Detect which cell encompasses the target text, then output its (x, y) center coordinate. 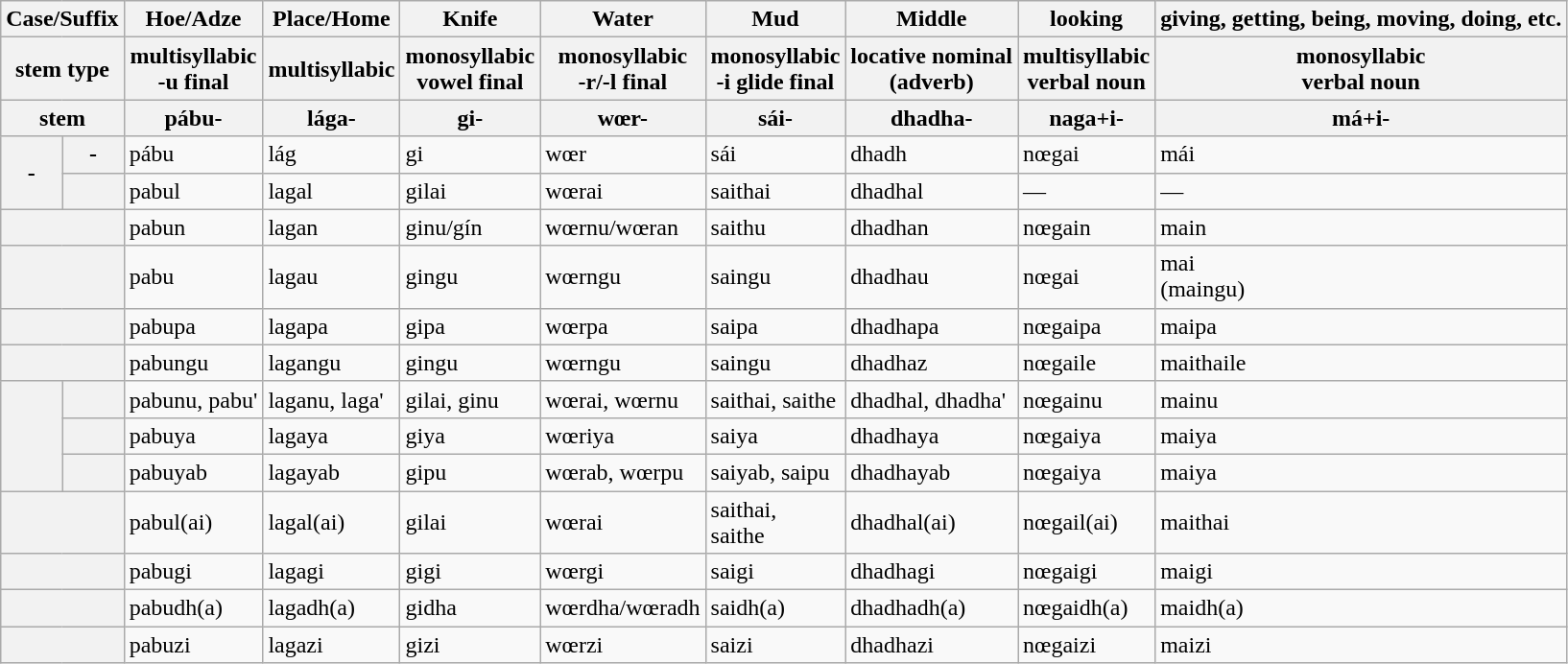
dhadhal, dhadha' (932, 399)
monosyllabic -r/-l final (623, 69)
Knife (470, 19)
lagangu (332, 363)
pabuzi (194, 645)
maigi (1361, 572)
main (1361, 227)
lagapa (332, 326)
gi- (470, 118)
wœr (623, 154)
looking (1086, 19)
gigi (470, 572)
lága- (332, 118)
dhadhayab (932, 472)
gidha (470, 608)
stem (62, 118)
maizi (1361, 645)
wœrpa (623, 326)
Hoe/Adze (194, 19)
pabuyab (194, 472)
wœrnu/wœran (623, 227)
saithai (775, 191)
monosyllabic verbal noun (1361, 69)
lagadh(a) (332, 608)
dhadhazi (932, 645)
multisyllabic verbal noun (1086, 69)
stem type (62, 69)
wœrab, wœrpu (623, 472)
gizi (470, 645)
saidh(a) (775, 608)
pabugi (194, 572)
nœgaipa (1086, 326)
laganu, laga' (332, 399)
dhadha- (932, 118)
maithaile (1361, 363)
dhadhaya (932, 436)
lagagi (332, 572)
wœrzi (623, 645)
mai (maingu) (1361, 276)
dhadhaz (932, 363)
Water (623, 19)
sái- (775, 118)
dhadh (932, 154)
gipu (470, 472)
nœgaile (1086, 363)
pabul (194, 191)
naga+i- (1086, 118)
ginu/gín (470, 227)
saizi (775, 645)
nœgaidh(a) (1086, 608)
saiyab, saipu (775, 472)
dhadhapa (932, 326)
nœgain (1086, 227)
lagayab (332, 472)
multisyllabic (332, 69)
lagau (332, 276)
má+i- (1361, 118)
nœgail(ai) (1086, 522)
wœrai, wœrnu (623, 399)
pábu- (194, 118)
saigi (775, 572)
wœrdha/wœradh (623, 608)
gipa (470, 326)
wœriya (623, 436)
wœr- (623, 118)
multisyllabic-u final (194, 69)
Mud (775, 19)
Middle (932, 19)
giving, getting, being, moving, doing, etc. (1361, 19)
monosyllabic -i glide final (775, 69)
nœgaizi (1086, 645)
pabun (194, 227)
sái (775, 154)
pabunu, pabu' (194, 399)
mái (1361, 154)
mainu (1361, 399)
pabungu (194, 363)
dhadhagi (932, 572)
pabuya (194, 436)
dhadhal (932, 191)
pabudh(a) (194, 608)
saipa (775, 326)
pabul(ai) (194, 522)
maipa (1361, 326)
lagal (332, 191)
dhadhal(ai) (932, 522)
monosyllabic vowel final (470, 69)
dhadhau (932, 276)
locative nominal(adverb) (932, 69)
pabu (194, 276)
lagan (332, 227)
nœgainu (1086, 399)
wœrgi (623, 572)
lág (332, 154)
nœgaigi (1086, 572)
Place/Home (332, 19)
pábu (194, 154)
pabupa (194, 326)
lagaya (332, 436)
gilai, ginu (470, 399)
maidh(a) (1361, 608)
dhadhadh(a) (932, 608)
dhadhan (932, 227)
saithu (775, 227)
giya (470, 436)
lagal(ai) (332, 522)
gi (470, 154)
lagazi (332, 645)
maithai (1361, 522)
saiya (775, 436)
Case/Suffix (62, 19)
